Return (x, y) of the center of cell containing provided text 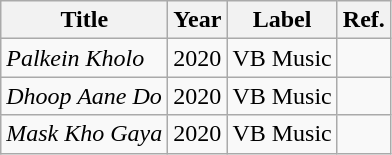
Label (282, 20)
Year (198, 20)
Mask Kho Gaya (84, 134)
Palkein Kholo (84, 58)
Ref. (364, 20)
Dhoop Aane Do (84, 96)
Title (84, 20)
